Capture the cell that displays the provided text and extract its (X, Y) central coordinate. 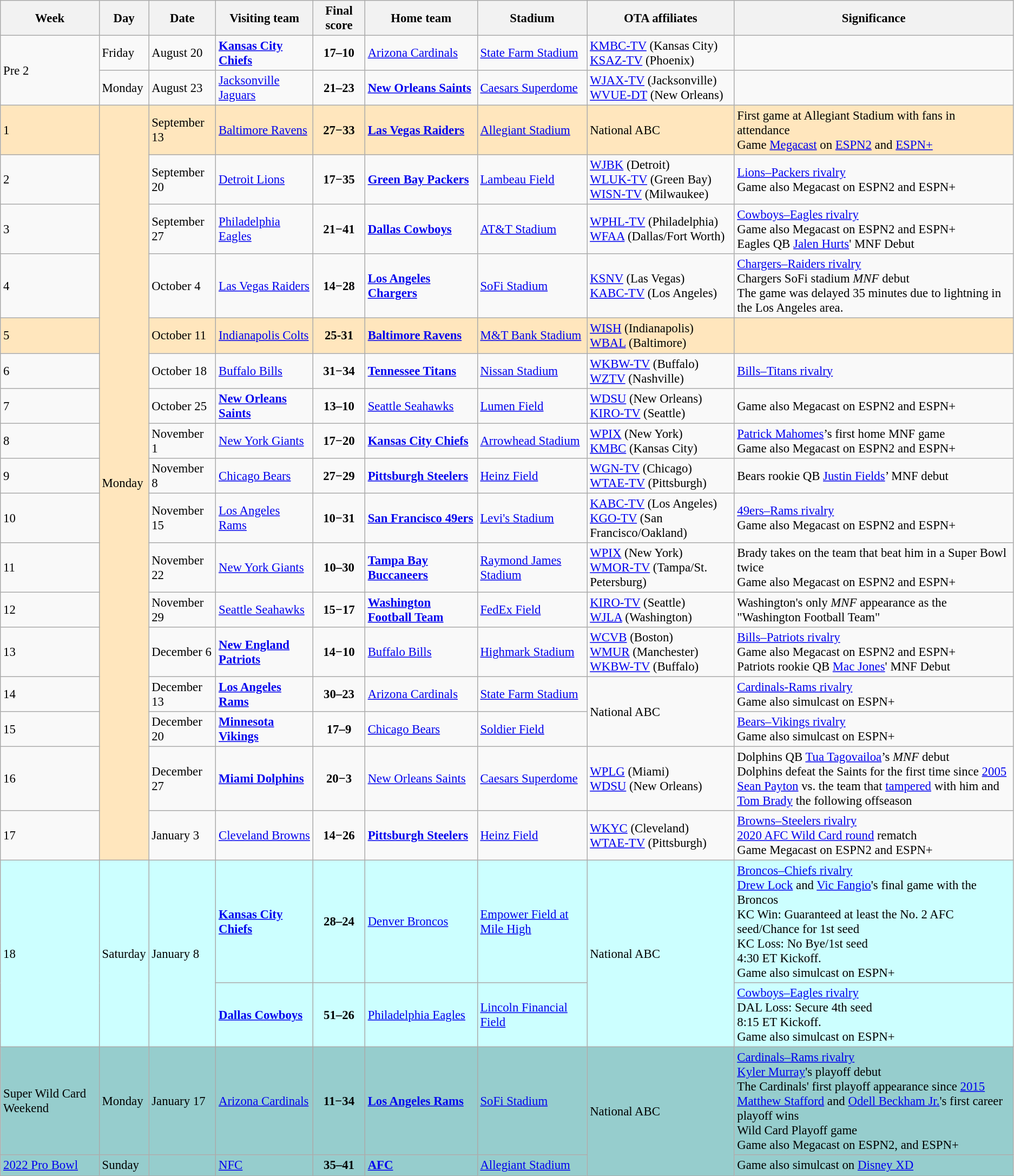
December 20 (182, 730)
Green Bay Packers (421, 180)
Tennessee Titans (421, 371)
25-31 (339, 336)
17−35 (339, 180)
Levi's Stadium (532, 518)
20−3 (339, 779)
Washington's only MNF appearance as the "Washington Football Team" (874, 609)
San Francisco 49ers (421, 518)
3 (50, 229)
Indianapolis Colts (265, 336)
Stadium (532, 18)
31−34 (339, 371)
Week (50, 18)
49ers–Rams rivalryGame also Megacast on ESPN2 and ESPN+ (874, 518)
17 (50, 836)
12 (50, 609)
October 25 (182, 406)
November 15 (182, 518)
17−20 (339, 441)
Tampa Bay Buccaneers (421, 568)
WPHL-TV (Philadelphia)WFAA (Dallas/Fort Worth) (661, 229)
6 (50, 371)
14−10 (339, 652)
First game at Allegiant Stadium with fans in attendance Game Megacast on ESPN2 and ESPN+ (874, 130)
Cowboys–Eagles rivalryDAL Loss: Secure 4th seed8:15 ET Kickoff.Game also simulcast on ESPN+ (874, 1015)
November 8 (182, 475)
1 (50, 130)
14−26 (339, 836)
Day (124, 18)
7 (50, 406)
January 17 (182, 1101)
September 20 (182, 180)
September 27 (182, 229)
December 27 (182, 779)
WDSU (New Orleans)KIRO-TV (Seattle) (661, 406)
Lambeau Field (532, 180)
Brady takes on the team that beat him in a Super Bowl twiceGame also Megacast on ESPN2 and ESPN+ (874, 568)
30–23 (339, 694)
Pre 2 (50, 70)
NFC (265, 1166)
WJAX-TV (Jacksonville)WVUE-DT (New Orleans) (661, 88)
New England Patriots (265, 652)
8 (50, 441)
January 3 (182, 836)
Arrowhead Stadium (532, 441)
Cowboys–Eagles rivalry Game also Megacast on ESPN2 and ESPN+Eagles QB Jalen Hurts' MNF Debut (874, 229)
M&T Bank Stadium (532, 336)
WPIX (New York)WMOR-TV (Tampa/St. Petersburg) (661, 568)
21−41 (339, 229)
11−34 (339, 1101)
Lincoln Financial Field (532, 1015)
10–30 (339, 568)
Empower Field at Mile High (532, 922)
Nissan Stadium (532, 371)
Denver Broncos (421, 922)
10 (50, 518)
November 29 (182, 609)
AFC (421, 1166)
16 (50, 779)
27−29 (339, 475)
Lumen Field (532, 406)
28–24 (339, 922)
August 23 (182, 88)
Final score (339, 18)
2022 Pro Bowl (50, 1166)
Saturday (124, 954)
WJBK (Detroit)WLUK-TV (Green Bay)WISN-TV (Milwaukee) (661, 180)
5 (50, 336)
2 (50, 180)
WISH (Indianapolis)WBAL (Baltimore) (661, 336)
Washington Football Team (421, 609)
Friday (124, 53)
December 13 (182, 694)
21–23 (339, 88)
Soldier Field (532, 730)
Visiting team (265, 18)
Jacksonville Jaguars (265, 88)
11 (50, 568)
17–9 (339, 730)
KABC-TV (Los Angeles)KGO-TV (San Francisco/Oakland) (661, 518)
9 (50, 475)
WKBW-TV (Buffalo)WZTV (Nashville) (661, 371)
Highmark Stadium (532, 652)
15 (50, 730)
OTA affiliates (661, 18)
WPIX (New York)KMBC (Kansas City) (661, 441)
Home team (421, 18)
KSNV (Las Vegas)KABC-TV (Los Angeles) (661, 287)
KMBC-TV (Kansas City)KSAZ-TV (Phoenix) (661, 53)
Super Wild Card Weekend (50, 1101)
Chargers–Raiders rivalry Chargers SoFi stadium MNF debut The game was delayed 35 minutes due to lightning in the Los Angeles area. (874, 287)
51–26 (339, 1015)
27−33 (339, 130)
Bills–Patriots rivalryGame also Megacast on ESPN2 and ESPN+Patriots rookie QB Mac Jones' MNF Debut (874, 652)
Patrick Mahomes’s first home MNF gameGame also Megacast on ESPN2 and ESPN+ (874, 441)
Raymond James Stadium (532, 568)
Significance (874, 18)
14 (50, 694)
18 (50, 954)
Date (182, 18)
Bills–Titans rivalry (874, 371)
15−17 (339, 609)
Browns–Steelers rivalry2020 AFC Wild Card round rematchGame Megacast on ESPN2 and ESPN+ (874, 836)
August 20 (182, 53)
FedEx Field (532, 609)
WGN-TV (Chicago)WTAE-TV (Pittsburgh) (661, 475)
AT&T Stadium (532, 229)
December 6 (182, 652)
Game also simulcast on Disney XD (874, 1166)
Los Angeles Chargers (421, 287)
Cleveland Browns (265, 836)
September 13 (182, 130)
Detroit Lions (265, 180)
10−31 (339, 518)
WKYC (Cleveland)WTAE-TV (Pittsburgh) (661, 836)
Cardinals-Rams rivalryGame also simulcast on ESPN+ (874, 694)
November 1 (182, 441)
Minnesota Vikings (265, 730)
KIRO-TV (Seattle)WJLA (Washington) (661, 609)
Bears rookie QB Justin Fields’ MNF debut (874, 475)
WCVB (Boston)WMUR (Manchester)WKBW-TV (Buffalo) (661, 652)
13 (50, 652)
October 11 (182, 336)
October 4 (182, 287)
WPLG (Miami)WDSU (New Orleans) (661, 779)
17–10 (339, 53)
Game also Megacast on ESPN2 and ESPN+ (874, 406)
Bears–Vikings rivalryGame also simulcast on ESPN+ (874, 730)
4 (50, 287)
Sunday (124, 1166)
Miami Dolphins (265, 779)
January 8 (182, 954)
October 18 (182, 371)
Lions–Packers rivalry Game also Megacast on ESPN2 and ESPN+ (874, 180)
13–10 (339, 406)
35–41 (339, 1166)
November 22 (182, 568)
14−28 (339, 287)
